Return [X, Y] of the center of cell containing provided text 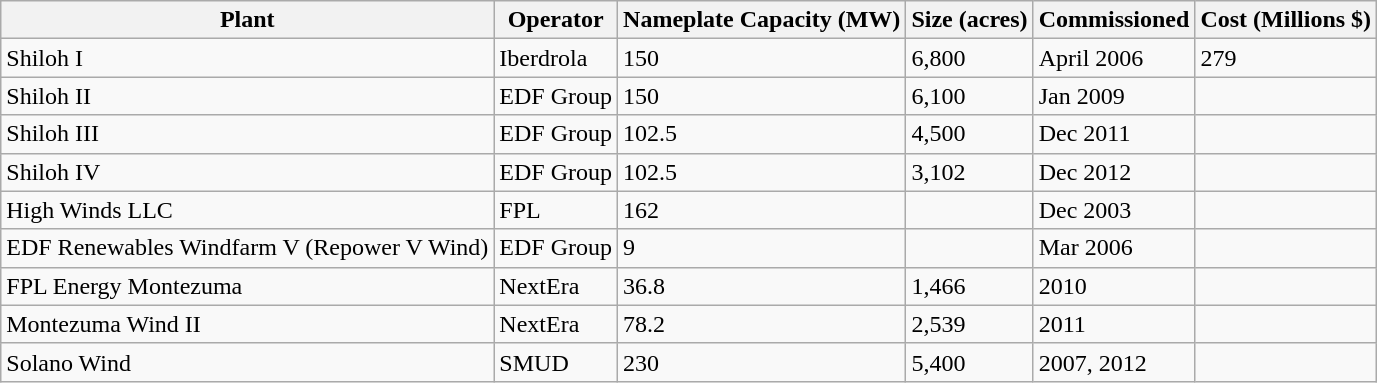
36.8 [762, 286]
Nameplate Capacity (MW) [762, 20]
High Winds LLC [248, 210]
Shiloh III [248, 134]
230 [762, 362]
Solano Wind [248, 362]
FPL [556, 210]
EDF Renewables Windfarm V (Repower V Wind) [248, 248]
9 [762, 248]
Operator [556, 20]
Shiloh I [248, 58]
Montezuma Wind II [248, 324]
Mar 2006 [1114, 248]
Cost (Millions $) [1286, 20]
2007, 2012 [1114, 362]
3,102 [970, 172]
April 2006 [1114, 58]
Jan 2009 [1114, 96]
2,539 [970, 324]
Dec 2011 [1114, 134]
Size (acres) [970, 20]
Iberdrola [556, 58]
Dec 2012 [1114, 172]
Plant [248, 20]
162 [762, 210]
2010 [1114, 286]
Commissioned [1114, 20]
6,100 [970, 96]
5,400 [970, 362]
279 [1286, 58]
2011 [1114, 324]
1,466 [970, 286]
Shiloh II [248, 96]
78.2 [762, 324]
Shiloh IV [248, 172]
Dec 2003 [1114, 210]
6,800 [970, 58]
SMUD [556, 362]
4,500 [970, 134]
FPL Energy Montezuma [248, 286]
